Return (x, y) of the center of cell containing provided text 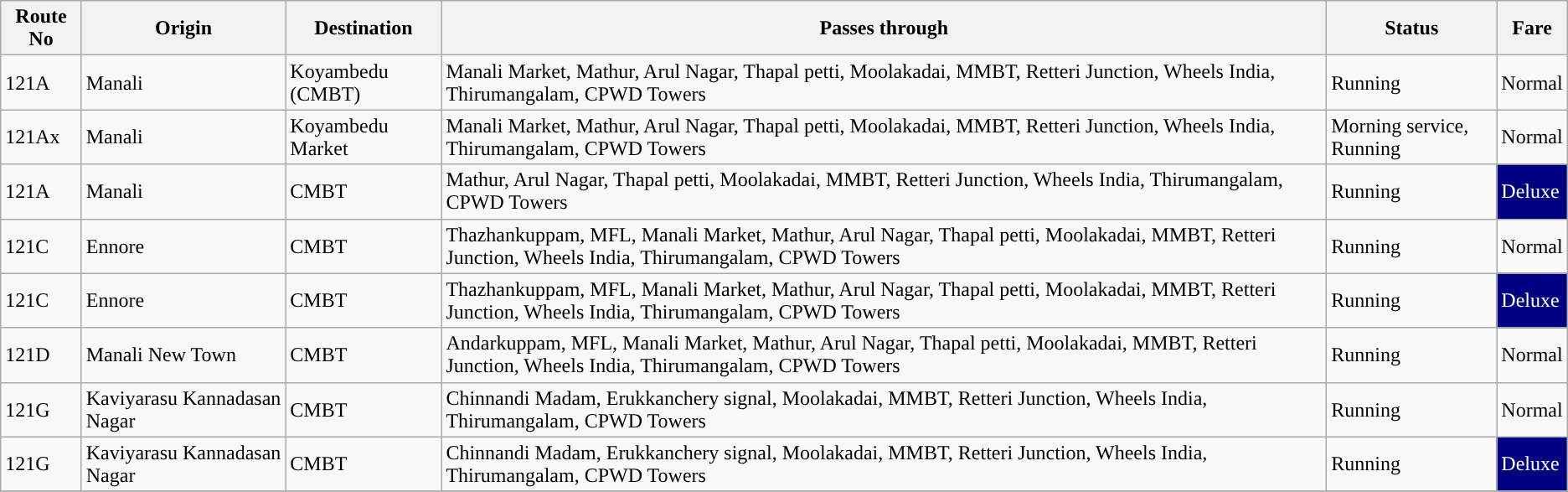
Fare (1532, 28)
Route No (41, 28)
121Ax (41, 137)
Origin (183, 28)
Destination (364, 28)
Passes through (885, 28)
Koyambedu (CMBT) (364, 82)
Mathur, Arul Nagar, Thapal petti, Moolakadai, MMBT, Retteri Junction, Wheels India, Thirumangalam, CPWD Towers (885, 191)
Morning service, Running (1412, 137)
121D (41, 355)
Status (1412, 28)
Manali New Town (183, 355)
Koyambedu Market (364, 137)
Andarkuppam, MFL, Manali Market, Mathur, Arul Nagar, Thapal petti, Moolakadai, MMBT, Retteri Junction, Wheels India, Thirumangalam, CPWD Towers (885, 355)
